Return [x, y] of the center of cell containing provided text 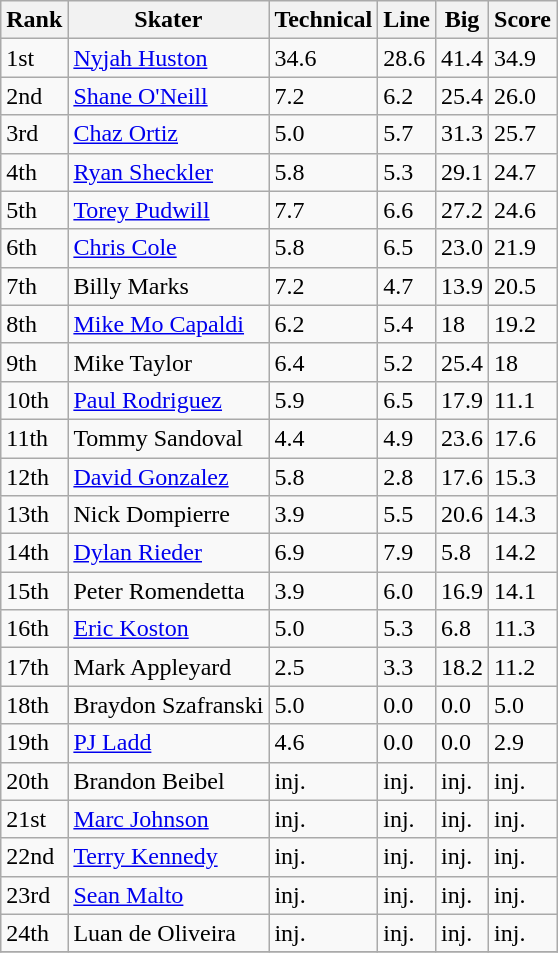
5.4 [407, 324]
Brandon Beibel [168, 781]
14.1 [523, 591]
3.3 [407, 667]
19.2 [523, 324]
11.2 [523, 667]
17th [34, 667]
21.9 [523, 248]
16.9 [462, 591]
Dylan Rieder [168, 553]
7th [34, 286]
2.9 [523, 743]
Peter Romendetta [168, 591]
7.9 [407, 553]
5.7 [407, 134]
34.9 [523, 58]
Nyjah Huston [168, 58]
Mike Taylor [168, 362]
12th [34, 477]
Marc Johnson [168, 819]
Nick Dompierre [168, 515]
Skater [168, 20]
2.5 [324, 667]
24.7 [523, 172]
15th [34, 591]
Eric Koston [168, 629]
10th [34, 400]
Big [462, 20]
5.5 [407, 515]
Mark Appleyard [168, 667]
5th [34, 210]
34.6 [324, 58]
14.2 [523, 553]
16th [34, 629]
21st [34, 819]
11.1 [523, 400]
Chaz Ortiz [168, 134]
4th [34, 172]
17.9 [462, 400]
23.0 [462, 248]
3rd [34, 134]
Chris Cole [168, 248]
4.9 [407, 438]
15.3 [523, 477]
4.4 [324, 438]
18.2 [462, 667]
5.2 [407, 362]
13.9 [462, 286]
Braydon Szafranski [168, 705]
6.8 [462, 629]
6.9 [324, 553]
6th [34, 248]
26.0 [523, 96]
14.3 [523, 515]
11th [34, 438]
PJ Ladd [168, 743]
2nd [34, 96]
31.3 [462, 134]
20.6 [462, 515]
Luan de Oliveira [168, 933]
Sean Malto [168, 895]
6.4 [324, 362]
Mike Mo Capaldi [168, 324]
5.9 [324, 400]
1st [34, 58]
7.7 [324, 210]
Score [523, 20]
Paul Rodriguez [168, 400]
6.6 [407, 210]
22nd [34, 857]
David Gonzalez [168, 477]
2.8 [407, 477]
Terry Kennedy [168, 857]
23rd [34, 895]
23.6 [462, 438]
24.6 [523, 210]
Ryan Sheckler [168, 172]
19th [34, 743]
Torey Pudwill [168, 210]
14th [34, 553]
Billy Marks [168, 286]
9th [34, 362]
8th [34, 324]
11.3 [523, 629]
41.4 [462, 58]
Shane O'Neill [168, 96]
20.5 [523, 286]
24th [34, 933]
27.2 [462, 210]
4.7 [407, 286]
18th [34, 705]
25.7 [523, 134]
4.6 [324, 743]
13th [34, 515]
20th [34, 781]
Tommy Sandoval [168, 438]
28.6 [407, 58]
6.0 [407, 591]
Line [407, 20]
Technical [324, 20]
Rank [34, 20]
29.1 [462, 172]
